Scan for the cell matching the given text and deliver its (X, Y) coordinate at center. 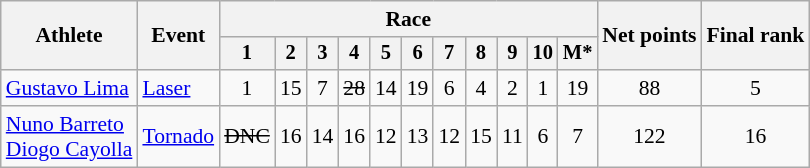
Final rank (756, 36)
Tornado (178, 136)
13 (418, 136)
3 (323, 54)
88 (649, 88)
8 (481, 54)
M* (578, 54)
Net points (649, 36)
11 (512, 136)
122 (649, 136)
Gustavo Lima (70, 88)
9 (512, 54)
DNC (247, 136)
28 (354, 88)
Nuno BarretoDiogo Cayolla (70, 136)
Athlete (70, 36)
Event (178, 36)
10 (543, 54)
Laser (178, 88)
Race (408, 19)
